Search for the cell housing the specified text and yield its (X, Y) center coordinate. 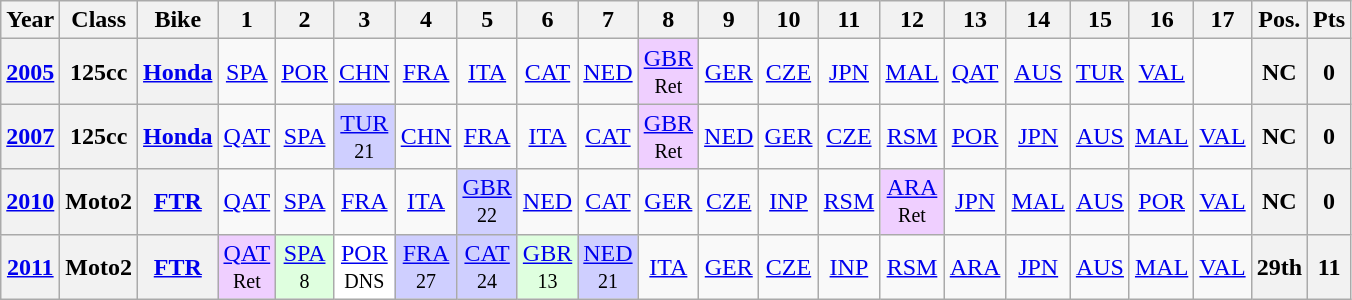
NED21 (608, 266)
17 (1222, 20)
Pts (1330, 20)
29th (1279, 266)
ARARet (912, 202)
ARA (975, 266)
Pos. (1279, 20)
QATRet (247, 266)
6 (547, 20)
SPA8 (305, 266)
Class (99, 20)
2005 (30, 72)
8 (668, 20)
9 (729, 20)
TUR (1100, 72)
2010 (30, 202)
FRA27 (426, 266)
GBR13 (547, 266)
GBR22 (487, 202)
13 (975, 20)
2011 (30, 266)
PORDNS (364, 266)
2007 (30, 136)
14 (1038, 20)
7 (608, 20)
CAT24 (487, 266)
16 (1161, 20)
5 (487, 20)
Bike (178, 20)
1 (247, 20)
10 (788, 20)
15 (1100, 20)
4 (426, 20)
TUR21 (364, 136)
2 (305, 20)
12 (912, 20)
3 (364, 20)
Year (30, 20)
